For the text-containing cell, return its midpoint in [x, y] coordinate format. 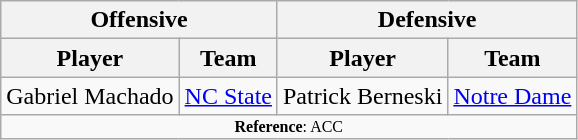
Patrick Berneski [362, 96]
Offensive [140, 20]
Gabriel Machado [90, 96]
Defensive [426, 20]
Reference: ACC [289, 127]
Notre Dame [512, 96]
NC State [228, 96]
